Scan for the cell matching the given text and deliver its (X, Y) coordinate at center. 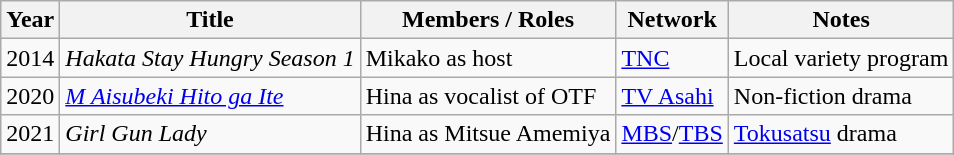
2020 (30, 96)
Network (672, 20)
M Aisubeki Hito ga Ite (210, 96)
Hina as vocalist of OTF (488, 96)
Hina as Mitsue Amemiya (488, 134)
Year (30, 20)
Hakata Stay Hungry Season 1 (210, 58)
2014 (30, 58)
MBS/TBS (672, 134)
2021 (30, 134)
Notes (841, 20)
Girl Gun Lady (210, 134)
TV Asahi (672, 96)
TNC (672, 58)
Tokusatsu drama (841, 134)
Local variety program (841, 58)
Non-fiction drama (841, 96)
Title (210, 20)
Members / Roles (488, 20)
Mikako as host (488, 58)
